Detect which cell encompasses the target text, then output its [X, Y] center coordinate. 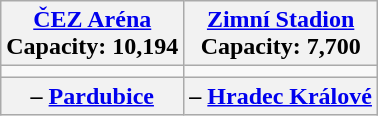
– Hradec Králové [281, 96]
– Pardubice [92, 96]
ČEZ ArénaCapacity: 10,194 [92, 34]
Zimní StadionCapacity: 7,700 [281, 34]
